Pinpoint the cell where the given text exists, returning its [X, Y] midpoint coordinate. 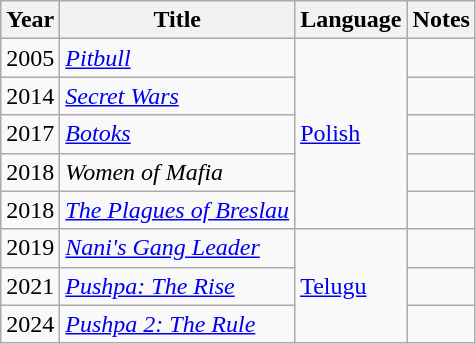
Telugu [351, 286]
Botoks [178, 134]
Polish [351, 134]
Notes [441, 20]
2021 [30, 286]
2005 [30, 58]
Pushpa 2: The Rule [178, 324]
Year [30, 20]
Women of Mafia [178, 172]
Nani's Gang Leader [178, 248]
Language [351, 20]
2019 [30, 248]
The Plagues of Breslau [178, 210]
2024 [30, 324]
2014 [30, 96]
Pitbull [178, 58]
Title [178, 20]
2017 [30, 134]
Secret Wars [178, 96]
Pushpa: The Rise [178, 286]
